Determine the [X, Y] coordinate at the center of the cell enclosing the given text.  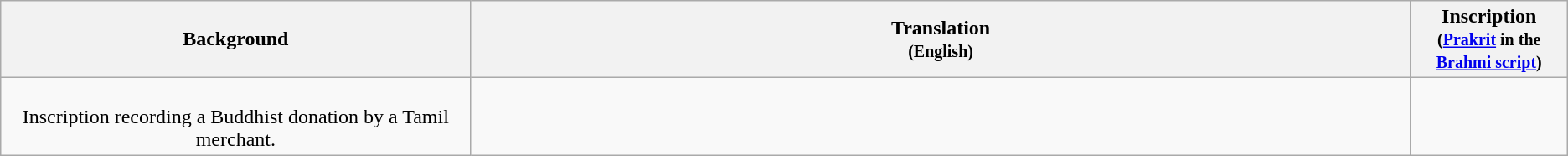
Inscription recording a Buddhist donation by a Tamil merchant. [236, 117]
Translation(English) [941, 39]
Inscription(Prakrit in the Brahmi script) [1489, 39]
Background [236, 39]
